Return (X, Y) of the center of cell containing provided text 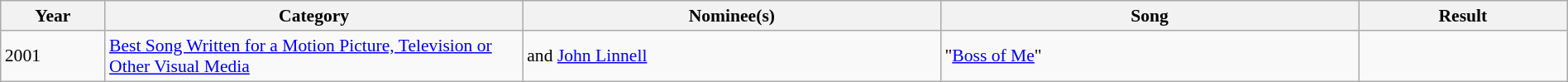
Song (1150, 16)
Result (1464, 16)
Nominee(s) (731, 16)
Year (53, 16)
and John Linnell (731, 56)
Best Song Written for a Motion Picture, Television or Other Visual Media (314, 56)
"Boss of Me" (1150, 56)
2001 (53, 56)
Category (314, 16)
